For the text-containing cell, return its midpoint in (x, y) coordinate format. 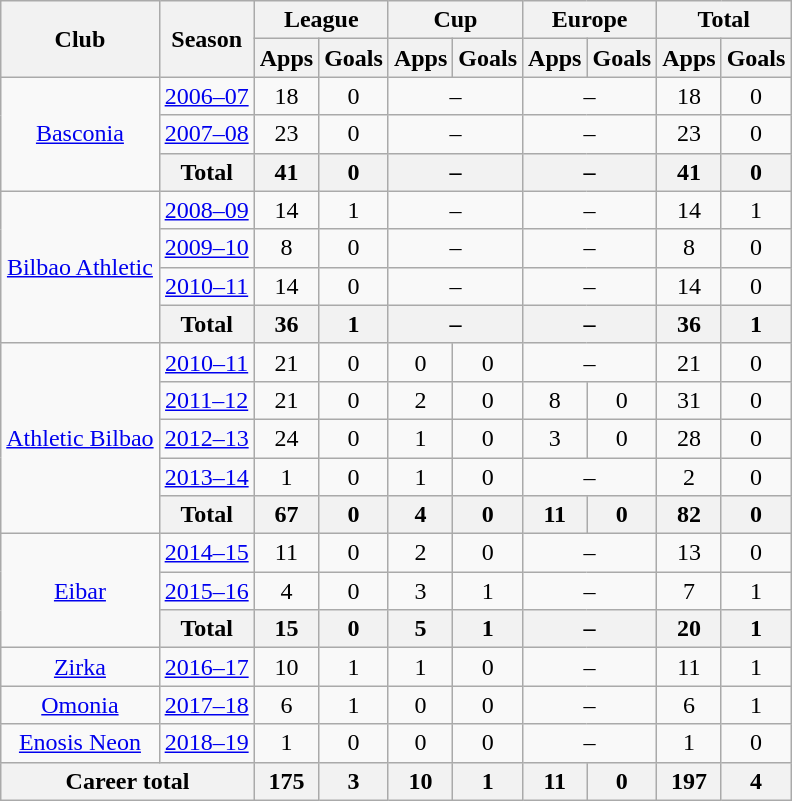
15 (286, 629)
2014–15 (206, 553)
Zirka (80, 667)
Omonia (80, 705)
League (321, 20)
Basconia (80, 134)
Club (80, 39)
24 (286, 438)
2011–12 (206, 400)
Enosis Neon (80, 743)
31 (689, 400)
Cup (455, 20)
2009–10 (206, 248)
2008–09 (206, 210)
2012–13 (206, 438)
Eibar (80, 591)
5 (420, 629)
Bilbao Athletic (80, 267)
67 (286, 515)
82 (689, 515)
197 (689, 781)
7 (689, 591)
2013–14 (206, 477)
2006–07 (206, 96)
Career total (128, 781)
175 (286, 781)
20 (689, 629)
Athletic Bilbao (80, 438)
Europe (590, 20)
Season (206, 39)
2018–19 (206, 743)
2015–16 (206, 591)
2007–08 (206, 134)
2016–17 (206, 667)
28 (689, 438)
13 (689, 553)
2017–18 (206, 705)
